Extract the [x, y] coordinate from the center of the cell holding the provided text.  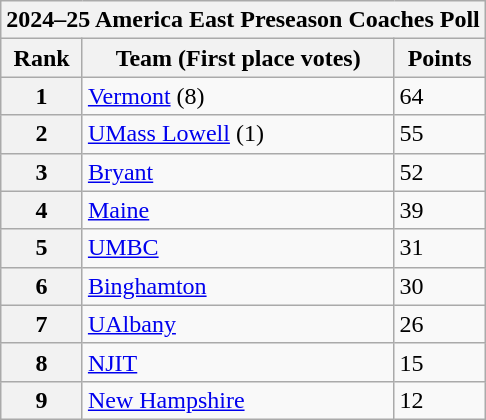
52 [440, 172]
31 [440, 248]
Vermont (8) [238, 96]
2024–25 America East Preseason Coaches Poll [244, 20]
Bryant [238, 172]
5 [42, 248]
30 [440, 286]
2 [42, 134]
1 [42, 96]
6 [42, 286]
Points [440, 58]
Team (First place votes) [238, 58]
UMBC [238, 248]
Binghamton [238, 286]
4 [42, 210]
New Hampshire [238, 400]
Maine [238, 210]
39 [440, 210]
12 [440, 400]
Rank [42, 58]
26 [440, 324]
UMass Lowell (1) [238, 134]
7 [42, 324]
64 [440, 96]
55 [440, 134]
9 [42, 400]
UAlbany [238, 324]
NJIT [238, 362]
15 [440, 362]
8 [42, 362]
3 [42, 172]
